Extract the (x, y) coordinate from the center of the cell holding the provided text.  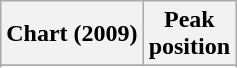
Peakposition (189, 34)
Chart (2009) (72, 34)
